From the cell containing the given text, extract its center point as [X, Y] coordinate. 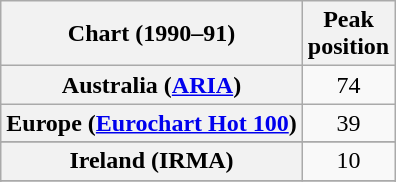
10 [348, 161]
74 [348, 85]
Ireland (IRMA) [152, 161]
Chart (1990–91) [152, 34]
Europe (Eurochart Hot 100) [152, 123]
Australia (ARIA) [152, 85]
Peakposition [348, 34]
39 [348, 123]
